Search for the cell housing the specified text and yield its [X, Y] center coordinate. 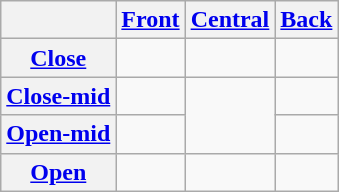
Central [230, 20]
Front [150, 20]
Open-mid [58, 134]
Open [58, 172]
Close-mid [58, 96]
Back [306, 20]
Close [58, 58]
